Return [x, y] of the center of cell containing provided text 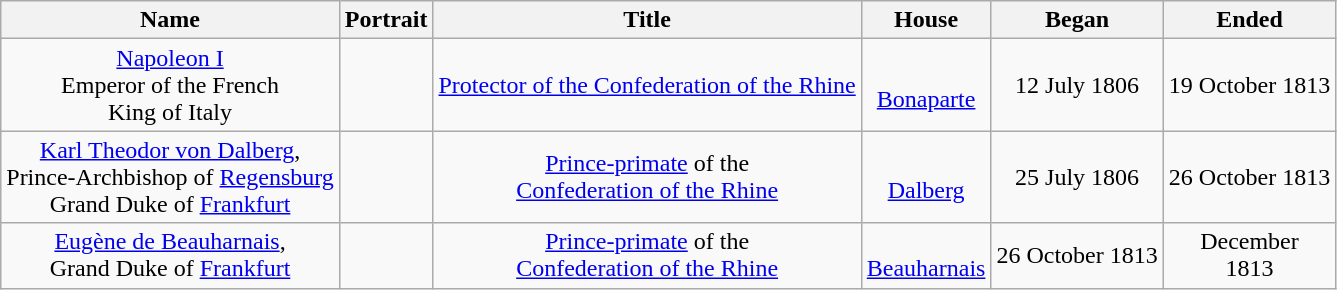
Napoleon IEmperor of the FrenchKing of Italy [170, 85]
December1813 [1249, 256]
Name [170, 20]
Bonaparte [926, 85]
Ended [1249, 20]
Eugène de Beauharnais,Grand Duke of Frankfurt [170, 256]
19 October 1813 [1249, 85]
Beauharnais [926, 256]
12 July 1806 [1077, 85]
25 July 1806 [1077, 177]
Dalberg [926, 177]
Karl Theodor von Dalberg,Prince-Archbishop of RegensburgGrand Duke of Frankfurt [170, 177]
Title [647, 20]
House [926, 20]
Portrait [386, 20]
Protector of the Confederation of the Rhine [647, 85]
Began [1077, 20]
